For the text-containing cell, return its midpoint in [X, Y] coordinate format. 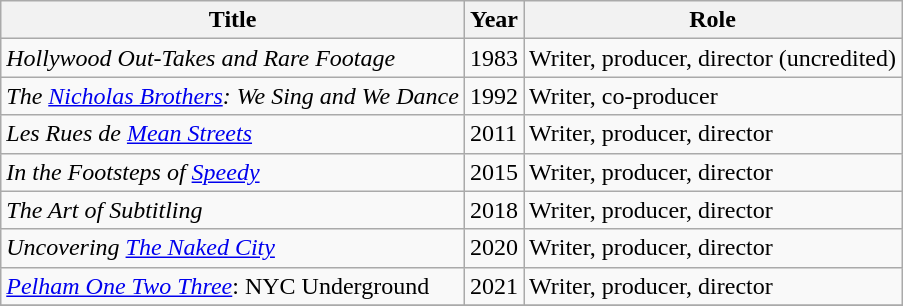
In the Footsteps of Speedy [233, 172]
Pelham One Two Three: NYC Underground [233, 286]
2011 [494, 134]
1983 [494, 58]
1992 [494, 96]
Uncovering The Naked City [233, 248]
Year [494, 20]
2015 [494, 172]
Hollywood Out-Takes and Rare Footage [233, 58]
2021 [494, 286]
Les Rues de Mean Streets [233, 134]
2018 [494, 210]
The Nicholas Brothers: We Sing and We Dance [233, 96]
2020 [494, 248]
Role [713, 20]
Writer, co-producer [713, 96]
Writer, producer, director (uncredited) [713, 58]
The Art of Subtitling [233, 210]
Title [233, 20]
